Find where the given text appears and provide that cell's center as [x, y] coordinate. 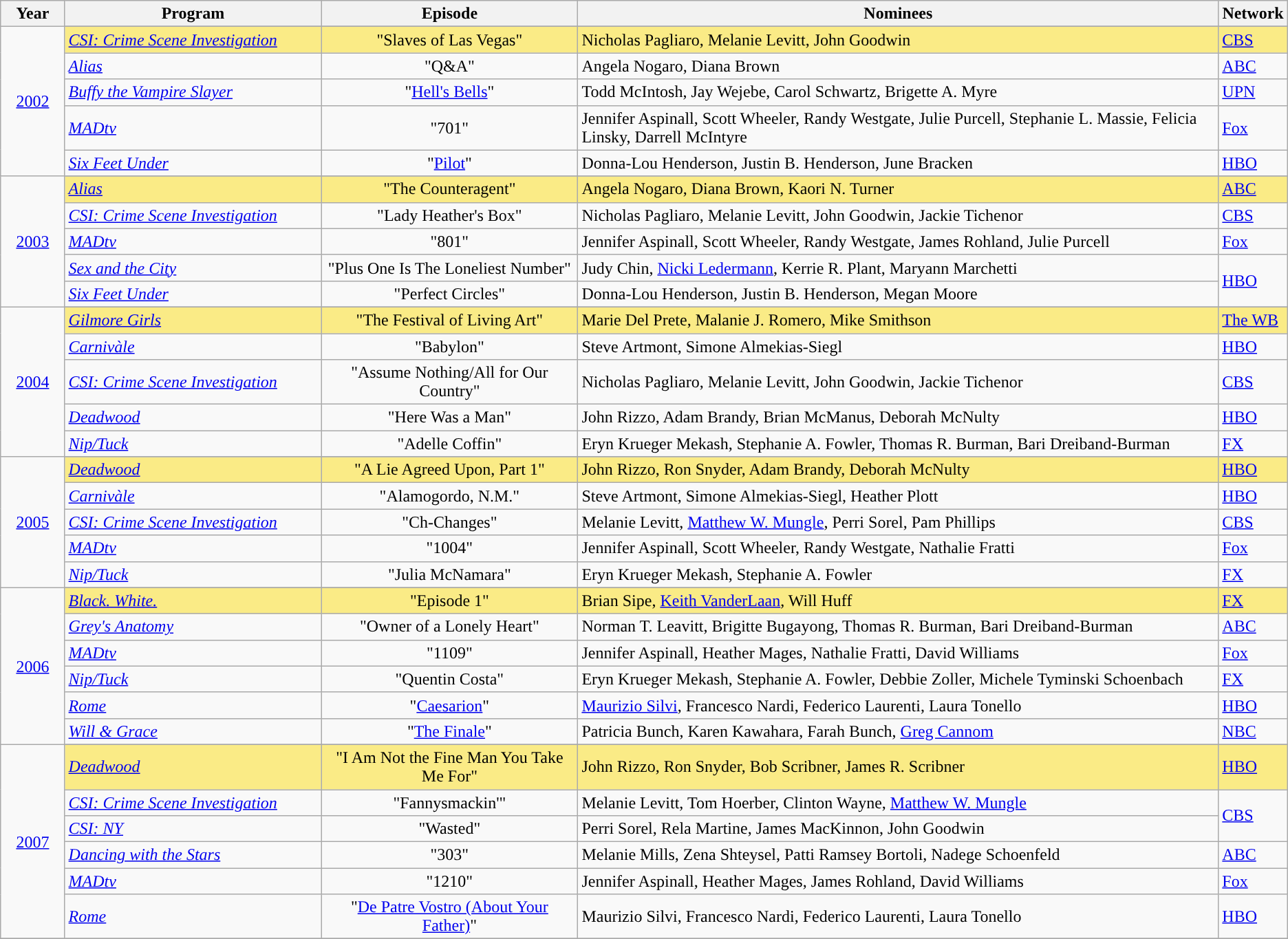
Marie Del Prete, Malanie J. Romero, Mike Smithson [899, 320]
2005 [33, 522]
"Lady Heather's Box" [450, 215]
Grey's Anatomy [193, 627]
"Here Was a Man" [450, 418]
Jennifer Aspinall, Scott Wheeler, Randy Westgate, Julie Purcell, Stephanie L. Massie, Felicia Linsky, Darrell McIntyre [899, 128]
"De Patre Vostro (About Your Father)" [450, 916]
Melanie Mills, Zena Shteysel, Patti Ramsey Bortoli, Nadege Schoenfeld [899, 855]
Todd McIntosh, Jay Wejebe, Carol Schwartz, Brigette A. Myre [899, 92]
"Pilot" [450, 163]
"The Counteragent" [450, 189]
"Caesarion" [450, 705]
"The Finale" [450, 731]
Judy Chin, Nicki Ledermann, Kerrie R. Plant, Maryann Marchetti [899, 268]
NBC [1253, 731]
Eryn Krueger Mekash, Stephanie A. Fowler, Thomas R. Burman, Bari Dreiband-Burman [899, 444]
"Q&A" [450, 66]
Program [193, 14]
Buffy the Vampire Slayer [193, 92]
"Babylon" [450, 346]
John Rizzo, Adam Brandy, Brian McManus, Deborah McNulty [899, 418]
Steve Artmont, Simone Almekias-Siegl, Heather Plott [899, 496]
Melanie Levitt, Tom Hoerber, Clinton Wayne, Matthew W. Mungle [899, 803]
Eryn Krueger Mekash, Stephanie A. Fowler [899, 574]
Year [33, 14]
John Rizzo, Ron Snyder, Bob Scribner, James R. Scribner [899, 766]
"1004" [450, 548]
"Wasted" [450, 829]
"Alamogordo, N.M." [450, 496]
"Plus One Is The Loneliest Number" [450, 268]
"I Am Not the Fine Man You Take Me For" [450, 766]
Sex and the City [193, 268]
Brian Sipe, Keith VanderLaan, Will Huff [899, 601]
"1109" [450, 653]
2003 [33, 241]
Nicholas Pagliaro, Melanie Levitt, John Goodwin [899, 40]
CSI: NY [193, 829]
"Quentin Costa" [450, 679]
Network [1253, 14]
Jennifer Aspinall, Scott Wheeler, Randy Westgate, Nathalie Fratti [899, 548]
"Assume Nothing/All for Our Country" [450, 382]
Will & Grace [193, 731]
2002 [33, 102]
Steve Artmont, Simone Almekias-Siegl [899, 346]
"Episode 1" [450, 601]
"The Festival of Living Art" [450, 320]
"Slaves of Las Vegas" [450, 40]
Donna-Lou Henderson, Justin B. Henderson, Megan Moore [899, 294]
"Julia McNamara" [450, 574]
Melanie Levitt, Matthew W. Mungle, Perri Sorel, Pam Phillips [899, 522]
Jennifer Aspinall, Heather Mages, James Rohland, David Williams [899, 881]
Patricia Bunch, Karen Kawahara, Farah Bunch, Greg Cannom [899, 731]
2007 [33, 841]
"Adelle Coffin" [450, 444]
"701" [450, 128]
Episode [450, 14]
Jennifer Aspinall, Scott Wheeler, Randy Westgate, James Rohland, Julie Purcell [899, 241]
"Perfect Circles" [450, 294]
Norman T. Leavitt, Brigitte Bugayong, Thomas R. Burman, Bari Dreiband-Burman [899, 627]
Gilmore Girls [193, 320]
"Owner of a Lonely Heart" [450, 627]
Perri Sorel, Rela Martine, James MacKinnon, John Goodwin [899, 829]
"1210" [450, 881]
"Ch-Changes" [450, 522]
Angela Nogaro, Diana Brown [899, 66]
Jennifer Aspinall, Heather Mages, Nathalie Fratti, David Williams [899, 653]
Eryn Krueger Mekash, Stephanie A. Fowler, Debbie Zoller, Michele Tyminski Schoenbach [899, 679]
2006 [33, 666]
The WB [1253, 320]
Dancing with the Stars [193, 855]
2004 [33, 381]
"303" [450, 855]
"801" [450, 241]
UPN [1253, 92]
"Fannysmackin'" [450, 803]
John Rizzo, Ron Snyder, Adam Brandy, Deborah McNulty [899, 470]
Angela Nogaro, Diana Brown, Kaori N. Turner [899, 189]
Black. White. [193, 601]
"A Lie Agreed Upon, Part 1" [450, 470]
"Hell's Bells" [450, 92]
Donna-Lou Henderson, Justin B. Henderson, June Bracken [899, 163]
Nominees [899, 14]
